Extract the [x, y] coordinate from the center of the cell holding the provided text.  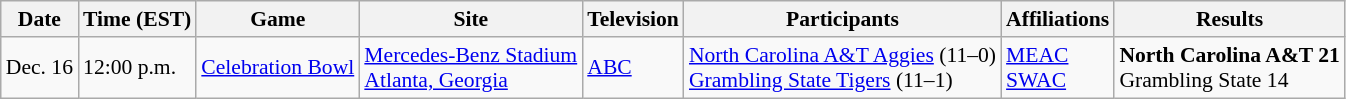
ABC [633, 68]
North Carolina A&T Aggies (11–0)Grambling State Tigers (11–1) [842, 68]
Mercedes-Benz StadiumAtlanta, Georgia [470, 68]
12:00 p.m. [137, 68]
Affiliations [1058, 19]
Time (EST) [137, 19]
Results [1230, 19]
Celebration Bowl [278, 68]
MEACSWAC [1058, 68]
North Carolina A&T 21Grambling State 14 [1230, 68]
Site [470, 19]
Game [278, 19]
Participants [842, 19]
Television [633, 19]
Dec. 16 [40, 68]
Date [40, 19]
